Return [x, y] of the center of cell containing provided text 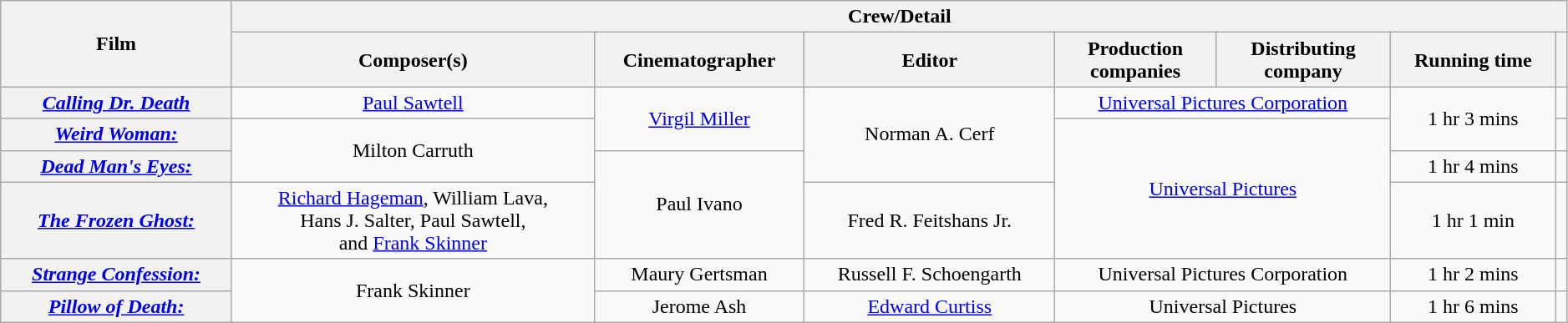
Frank Skinner [413, 290]
Film [117, 43]
Paul Ivano [698, 204]
1 hr 3 mins [1474, 119]
Cinematographer [698, 60]
Richard Hageman, William Lava, Hans J. Salter, Paul Sawtell, and Frank Skinner [413, 220]
Running time [1474, 60]
Distributing company [1303, 60]
Fred R. Feitshans Jr. [930, 220]
Weird Woman: [117, 134]
The Frozen Ghost: [117, 220]
Production companies [1135, 60]
Milton Carruth [413, 150]
Maury Gertsman [698, 275]
Virgil Miller [698, 119]
1 hr 4 mins [1474, 166]
Calling Dr. Death [117, 103]
1 hr 6 mins [1474, 306]
Dead Man's Eyes: [117, 166]
Pillow of Death: [117, 306]
Jerome Ash [698, 306]
Paul Sawtell [413, 103]
Edward Curtiss [930, 306]
Editor [930, 60]
Crew/Detail [899, 17]
Russell F. Schoengarth [930, 275]
Composer(s) [413, 60]
1 hr 1 min [1474, 220]
Strange Confession: [117, 275]
Norman A. Cerf [930, 134]
1 hr 2 mins [1474, 275]
